Find where the given text appears and provide that cell's center as (X, Y) coordinate. 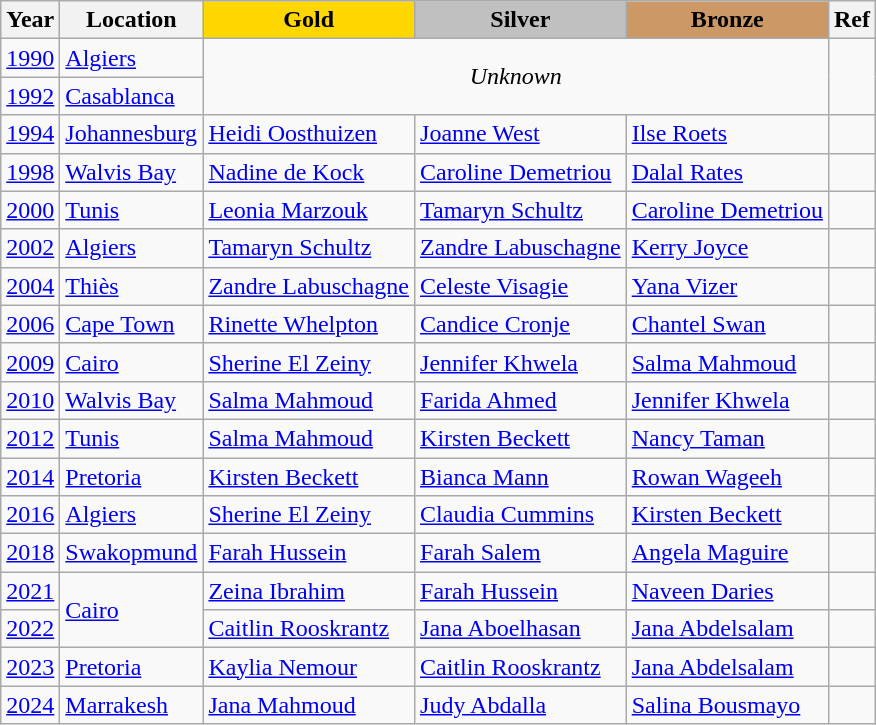
1990 (30, 58)
1994 (30, 134)
Jana Mahmoud (309, 705)
Joanne West (521, 134)
2016 (30, 515)
2021 (30, 591)
2006 (30, 324)
Nadine de Kock (309, 172)
Unknown (516, 77)
2012 (30, 438)
Candice Cronje (521, 324)
Casablanca (132, 96)
Ilse Roets (727, 134)
1992 (30, 96)
2022 (30, 629)
Dalal Rates (727, 172)
Bronze (727, 20)
Cape Town (132, 324)
Johannesburg (132, 134)
Marrakesh (132, 705)
Farah Salem (521, 553)
Farida Ahmed (521, 400)
Heidi Oosthuizen (309, 134)
Naveen Daries (727, 591)
Kerry Joyce (727, 248)
Celeste Visagie (521, 286)
Yana Vizer (727, 286)
2000 (30, 210)
Jana Aboelhasan (521, 629)
2009 (30, 362)
Rowan Wageeh (727, 477)
Judy Abdalla (521, 705)
2024 (30, 705)
2010 (30, 400)
Bianca Mann (521, 477)
2014 (30, 477)
Zeina Ibrahim (309, 591)
Chantel Swan (727, 324)
2023 (30, 667)
Silver (521, 20)
Angela Maguire (727, 553)
2002 (30, 248)
2004 (30, 286)
Gold (309, 20)
Rinette Whelpton (309, 324)
Nancy Taman (727, 438)
Kaylia Nemour (309, 667)
Swakopmund (132, 553)
Location (132, 20)
Ref (852, 20)
Thiès (132, 286)
Leonia Marzouk (309, 210)
Salina Bousmayo (727, 705)
1998 (30, 172)
Claudia Cummins (521, 515)
2018 (30, 553)
Year (30, 20)
